Find where the given text appears and provide that cell's center as [X, Y] coordinate. 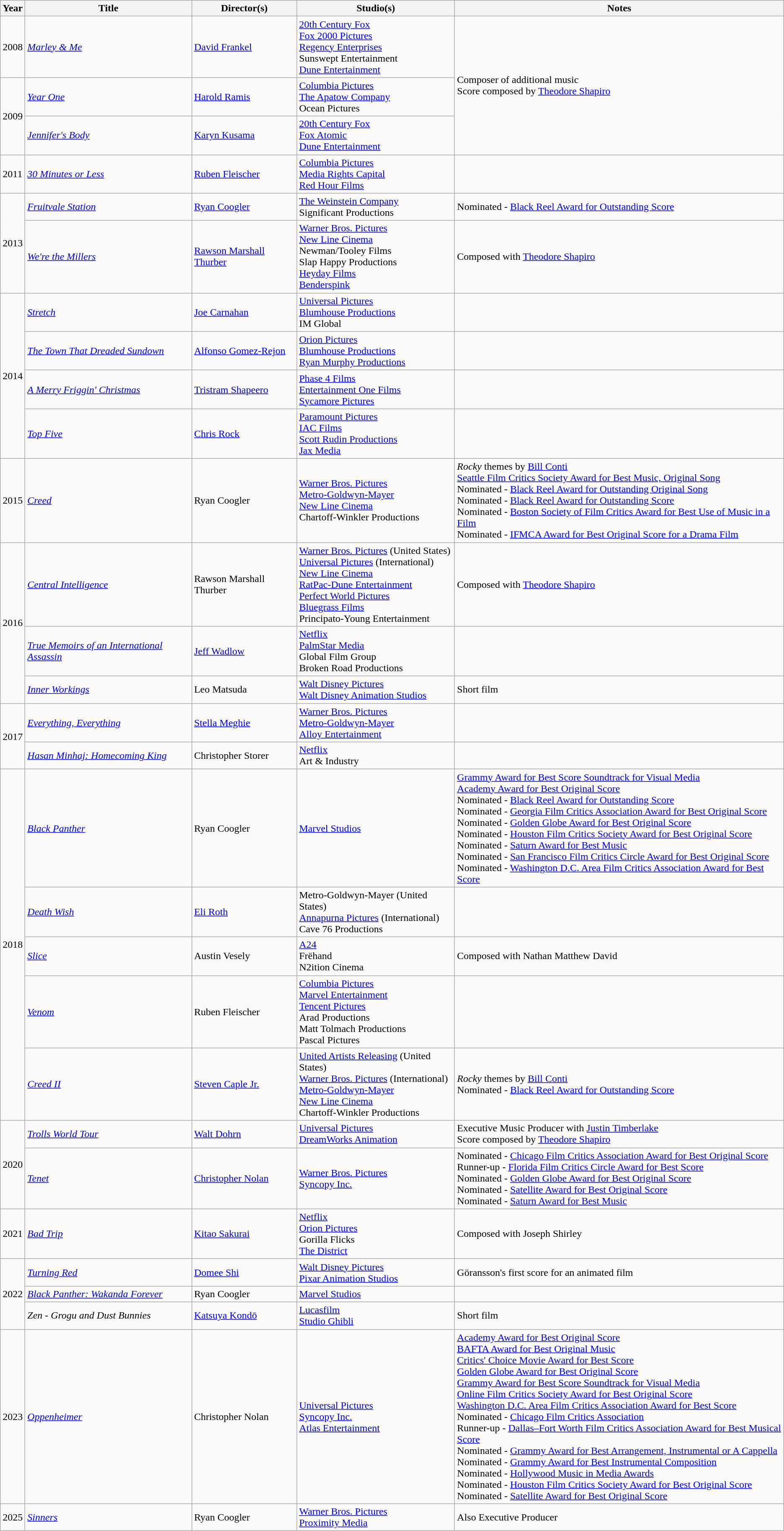
LucasfilmStudio Ghibli [376, 1316]
Year One [108, 97]
Leo Matsuda [245, 690]
2016 [13, 623]
2018 [13, 945]
Chris Rock [245, 433]
Tenet [108, 1178]
Marley & Me [108, 47]
Composed with Joseph Shirley [619, 1234]
Kitao Sakurai [245, 1234]
Phase 4 FilmsEntertainment One FilmsSycamore Pictures [376, 389]
Columbia PicturesMarvel EntertainmentTencent PicturesArad ProductionsMatt Tolmach ProductionsPascal Pictures [376, 1011]
Central Intelligence [108, 584]
Jennifer's Body [108, 135]
Also Executive Producer [619, 1518]
Slice [108, 956]
Domee Shi [245, 1272]
Trolls World Tour [108, 1134]
Columbia PicturesThe Apatow CompanyOcean Pictures [376, 97]
Harold Ramis [245, 97]
NetflixOrion PicturesGorilla FlicksThe District [376, 1234]
2017 [13, 737]
Composer of additional musicScore composed by Theodore Shapiro [619, 85]
Jeff Wadlow [245, 651]
Year [13, 8]
Paramount PicturesIAC FilmsScott Rudin ProductionsJax Media [376, 433]
Fruitvale Station [108, 207]
Austin Vesely [245, 956]
2013 [13, 243]
A24FrëhandN2ition Cinema [376, 956]
Creed [108, 500]
Notes [619, 8]
Bad Trip [108, 1234]
Warner Bros. PicturesSyncopy Inc. [376, 1178]
Executive Music Producer with Justin TimberlakeScore composed by Theodore Shapiro [619, 1134]
NetflixPalmStar MediaGlobal Film GroupBroken Road Productions [376, 651]
A Merry Friggin' Christmas [108, 389]
Karyn Kusama [245, 135]
Joe Carnahan [245, 312]
2025 [13, 1518]
Stretch [108, 312]
Walt Disney PicturesPixar Animation Studios [376, 1272]
Universal PicturesSyncopy Inc.Atlas Entertainment [376, 1416]
Universal PicturesBlumhouse ProductionsIM Global [376, 312]
Walt Disney PicturesWalt Disney Animation Studios [376, 690]
20th Century FoxFox 2000 PicturesRegency EnterprisesSunswept EntertainmentDune Entertainment [376, 47]
Death Wish [108, 912]
Warner Bros. Pictures New Line CinemaNewman/Tooley FilmsSlap Happy ProductionsHeyday Films Benderspink [376, 256]
2023 [13, 1416]
David Frankel [245, 47]
Creed II [108, 1084]
United Artists Releasing (United States)Warner Bros. Pictures (International)Metro-Goldwyn-MayerNew Line CinemaChartoff-Winkler Productions [376, 1084]
Black Panther [108, 828]
Director(s) [245, 8]
Zen - Grogu and Dust Bunnies [108, 1316]
Venom [108, 1011]
Studio(s) [376, 8]
Katsuya Kondō [245, 1316]
Steven Caple Jr. [245, 1084]
2020 [13, 1165]
Composed with Nathan Matthew David [619, 956]
Black Panther: Wakanda Forever [108, 1294]
Christopher Storer [245, 756]
Top Five [108, 433]
Universal PicturesDreamWorks Animation [376, 1134]
2009 [13, 116]
Turning Red [108, 1272]
Orion PicturesBlumhouse ProductionsRyan Murphy Productions [376, 351]
Columbia Pictures Media Rights CapitalRed Hour Films [376, 174]
Warner Bros. PicturesMetro-Goldwyn-MayerNew Line CinemaChartoff-Winkler Productions [376, 500]
Sinners [108, 1518]
2008 [13, 47]
Stella Meghie [245, 723]
Hasan Minhaj: Homecoming King [108, 756]
Rocky themes by Bill ContiNominated - Black Reel Award for Outstanding Score [619, 1084]
Metro-Goldwyn-Mayer (United States)Annapurna Pictures (International) Cave 76 Productions [376, 912]
Walt Dohrn [245, 1134]
Alfonso Gomez-Rejon [245, 351]
The Town That Dreaded Sundown [108, 351]
Göransson's first score for an animated film [619, 1272]
Everything, Everything [108, 723]
30 Minutes or Less [108, 174]
20th Century FoxFox AtomicDune Entertainment [376, 135]
Warner Bros. PicturesProximity Media [376, 1518]
Nominated - Black Reel Award for Outstanding Score [619, 207]
NetflixArt & Industry [376, 756]
We're the Millers [108, 256]
2015 [13, 500]
Eli Roth [245, 912]
2021 [13, 1234]
Oppenheimer [108, 1416]
True Memoirs of an International Assassin [108, 651]
2011 [13, 174]
2022 [13, 1294]
2014 [13, 375]
Tristram Shapeero [245, 389]
Title [108, 8]
The Weinstein CompanySignificant Productions [376, 207]
Warner Bros. PicturesMetro-Goldwyn-MayerAlloy Entertainment [376, 723]
Inner Workings [108, 690]
